Output the (X, Y) coordinate of the center of the cell containing the given text.  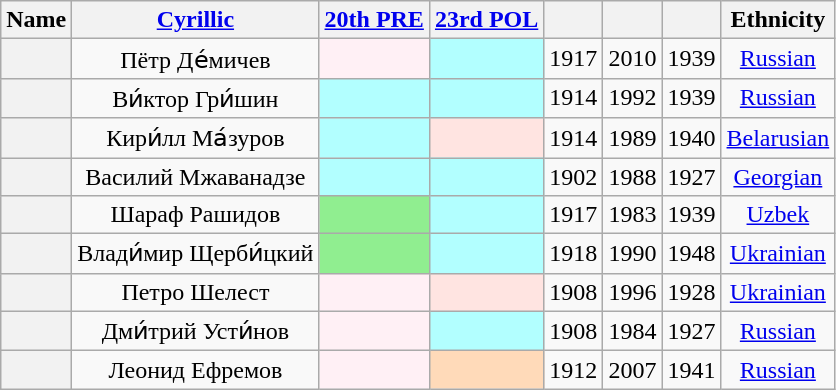
Georgian (778, 177)
1989 (632, 138)
Ethnicity (778, 20)
Кири́лл Ма́зуров (196, 138)
1988 (632, 177)
1996 (632, 292)
1983 (632, 215)
1948 (692, 254)
Uzbek (778, 215)
Cyrillic (196, 20)
2010 (632, 59)
Петро Шелест (196, 292)
1928 (692, 292)
Василий Мжаванадзе (196, 177)
Belarusian (778, 138)
20th PRE (374, 20)
1912 (574, 370)
Name (36, 20)
1902 (574, 177)
1992 (632, 98)
23rd POL (486, 20)
Влади́мир Щерби́цкий (196, 254)
Леонид Ефремов (196, 370)
1990 (632, 254)
1940 (692, 138)
Пётр Де́мичев (196, 59)
1941 (692, 370)
2007 (632, 370)
Шараф Рашидов (196, 215)
1918 (574, 254)
Дми́трий Усти́нов (196, 331)
Ви́ктор Гри́шин (196, 98)
1984 (632, 331)
